Search for the cell housing the specified text and yield its [X, Y] center coordinate. 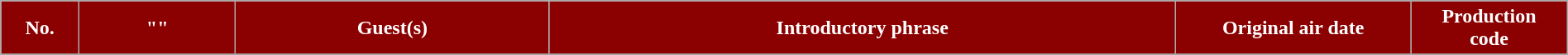
Introductory phrase [863, 28]
No. [40, 28]
Guest(s) [392, 28]
Original air date [1293, 28]
"" [157, 28]
Production code [1489, 28]
